Provide the [X, Y] coordinate of the cell's center where the given text is located.  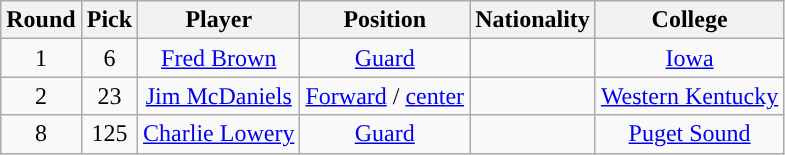
Round [41, 20]
Player [219, 20]
Nationality [533, 20]
Position [385, 20]
College [689, 20]
8 [41, 134]
1 [41, 58]
Pick [109, 20]
2 [41, 96]
Fred Brown [219, 58]
Western Kentucky [689, 96]
125 [109, 134]
23 [109, 96]
Iowa [689, 58]
Jim McDaniels [219, 96]
Forward / center [385, 96]
6 [109, 58]
Charlie Lowery [219, 134]
Puget Sound [689, 134]
